From the cell containing the given text, extract its center point as (x, y) coordinate. 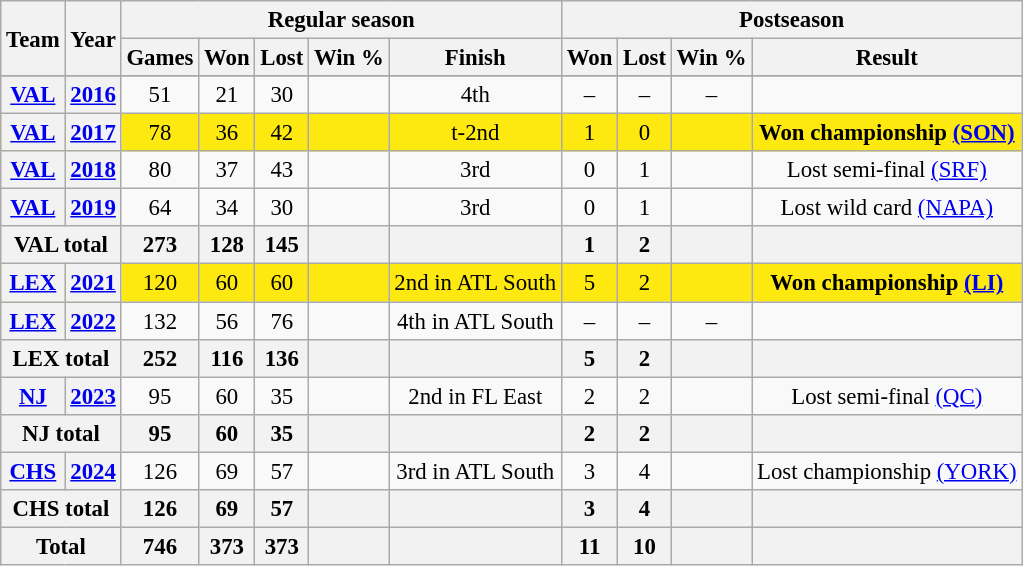
2021 (93, 283)
Lost semi-final (QC) (887, 396)
Won championship (SON) (887, 133)
42 (282, 133)
CHS total (61, 509)
36 (227, 133)
NJ total (61, 433)
Lost championship (YORK) (887, 471)
43 (282, 170)
Finish (475, 58)
273 (160, 245)
Games (160, 58)
2016 (93, 95)
21 (227, 95)
Lost wild card (NAPA) (887, 208)
64 (160, 208)
VAL total (61, 245)
t-2nd (475, 133)
4th in ATL South (475, 321)
3rd in ATL South (475, 471)
Regular season (341, 20)
76 (282, 321)
34 (227, 208)
Postseason (791, 20)
Lost semi-final (SRF) (887, 170)
4th (475, 95)
2nd in ATL South (475, 283)
2017 (93, 133)
120 (160, 283)
145 (282, 245)
252 (160, 358)
2nd in FL East (475, 396)
80 (160, 170)
51 (160, 95)
2023 (93, 396)
2024 (93, 471)
746 (160, 546)
Year (93, 38)
116 (227, 358)
78 (160, 133)
128 (227, 245)
11 (589, 546)
LEX total (61, 358)
NJ (33, 396)
2018 (93, 170)
2019 (93, 208)
37 (227, 170)
10 (645, 546)
CHS (33, 471)
Won championship (LI) (887, 283)
136 (282, 358)
2022 (93, 321)
132 (160, 321)
Team (33, 38)
Result (887, 58)
Total (61, 546)
56 (227, 321)
